Detect which cell encompasses the target text, then output its (x, y) center coordinate. 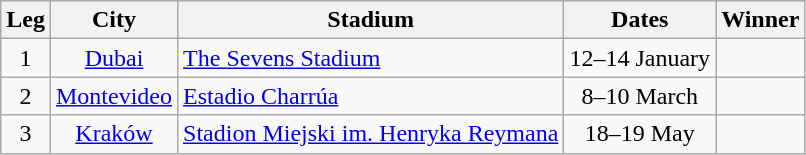
2 (26, 96)
Dubai (114, 58)
Estadio Charrúa (371, 96)
Montevideo (114, 96)
Winner (760, 20)
8–10 March (640, 96)
Stadium (371, 20)
18–19 May (640, 134)
1 (26, 58)
Kraków (114, 134)
Stadion Miejski im. Henryka Reymana (371, 134)
Dates (640, 20)
Leg (26, 20)
City (114, 20)
3 (26, 134)
12–14 January (640, 58)
The Sevens Stadium (371, 58)
